Capture the cell that displays the provided text and extract its (X, Y) central coordinate. 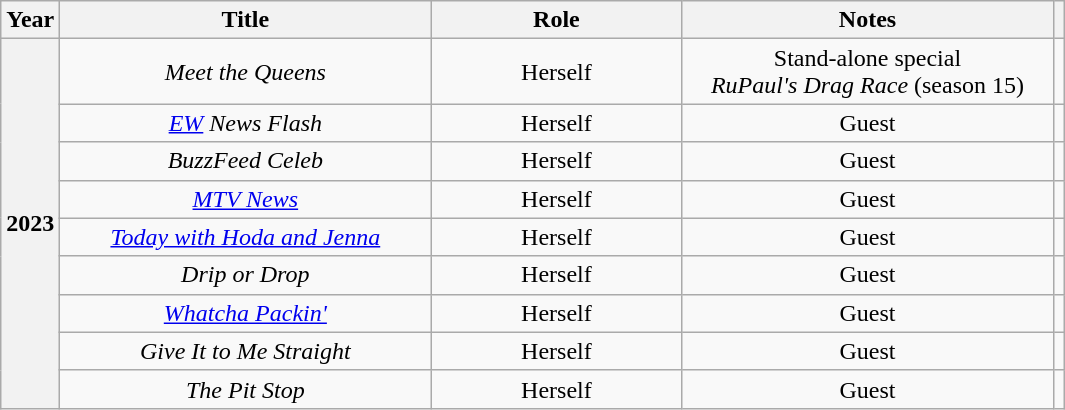
Today with Hoda and Jenna (246, 237)
Title (246, 20)
Meet the Queens (246, 72)
EW News Flash (246, 123)
Year (30, 20)
Role (556, 20)
BuzzFeed Celeb (246, 161)
Stand-alone special RuPaul's Drag Race (season 15) (868, 72)
Give It to Me Straight (246, 351)
MTV News (246, 199)
Drip or Drop (246, 275)
2023 (30, 224)
The Pit Stop (246, 389)
Whatcha Packin' (246, 313)
Notes (868, 20)
